Pinpoint the cell where the given text exists, returning its [X, Y] midpoint coordinate. 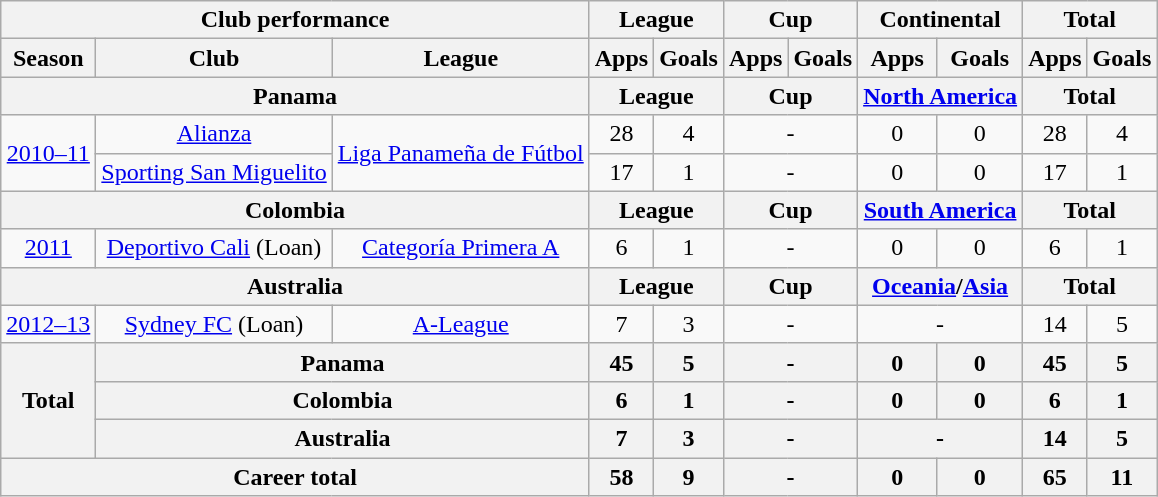
Club [214, 58]
Season [48, 58]
2012–13 [48, 324]
Liga Panameña de Fútbol [460, 153]
Sydney FC (Loan) [214, 324]
Categoría Primera A [460, 248]
Club performance [295, 20]
11 [1122, 477]
Deportivo Cali (Loan) [214, 248]
65 [1055, 477]
2011 [48, 248]
9 [689, 477]
Career total [295, 477]
A-League [460, 324]
Continental [940, 20]
North America [940, 96]
58 [621, 477]
Sporting San Miguelito [214, 172]
South America [940, 210]
2010–11 [48, 153]
Alianza [214, 134]
Oceania/Asia [940, 286]
